Provide the (X, Y) coordinate of the cell's center where the given text is located.  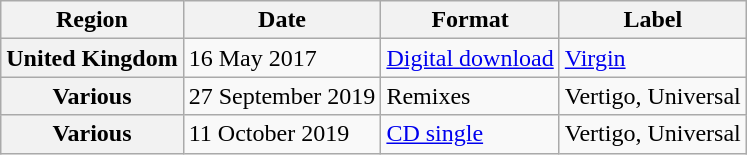
CD single (470, 134)
27 September 2019 (282, 96)
United Kingdom (92, 58)
Virgin (652, 58)
11 October 2019 (282, 134)
Remixes (470, 96)
Region (92, 20)
Label (652, 20)
Format (470, 20)
Digital download (470, 58)
Date (282, 20)
16 May 2017 (282, 58)
